Return [X, Y] of the center of cell containing provided text 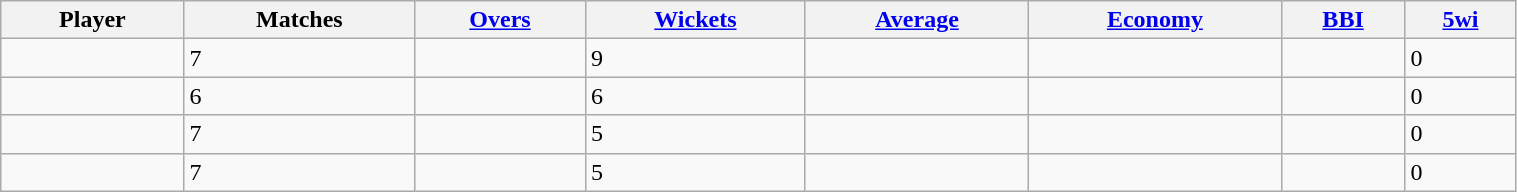
Overs [500, 20]
Wickets [695, 20]
5wi [1460, 20]
Player [92, 20]
Economy [1156, 20]
9 [695, 58]
BBI [1343, 20]
Matches [300, 20]
Average [916, 20]
